Search for the cell housing the specified text and yield its [x, y] center coordinate. 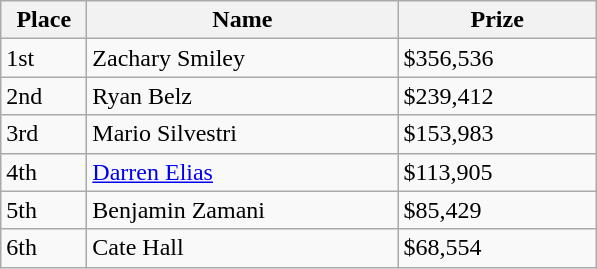
Name [242, 20]
Place [44, 20]
Darren Elias [242, 172]
1st [44, 58]
3rd [44, 134]
$68,554 [498, 248]
Mario Silvestri [242, 134]
2nd [44, 96]
Ryan Belz [242, 96]
4th [44, 172]
5th [44, 210]
$153,983 [498, 134]
Benjamin Zamani [242, 210]
$239,412 [498, 96]
6th [44, 248]
$356,536 [498, 58]
$113,905 [498, 172]
$85,429 [498, 210]
Prize [498, 20]
Zachary Smiley [242, 58]
Cate Hall [242, 248]
